Provide the [x, y] coordinate of the cell's center where the given text is located.  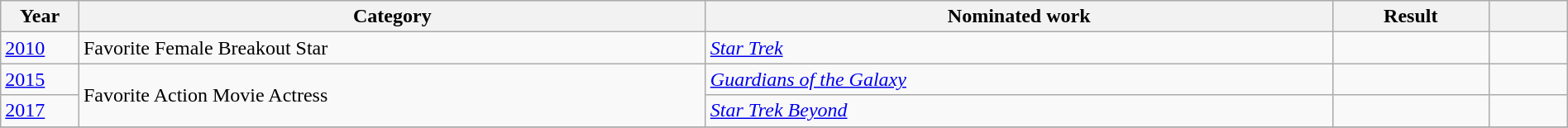
Favorite Action Movie Actress [392, 95]
2017 [40, 111]
Star Trek [1019, 48]
Guardians of the Galaxy [1019, 79]
Result [1411, 17]
2010 [40, 48]
Favorite Female Breakout Star [392, 48]
Category [392, 17]
Nominated work [1019, 17]
Year [40, 17]
2015 [40, 79]
Star Trek Beyond [1019, 111]
